Return [x, y] of the center of cell containing provided text 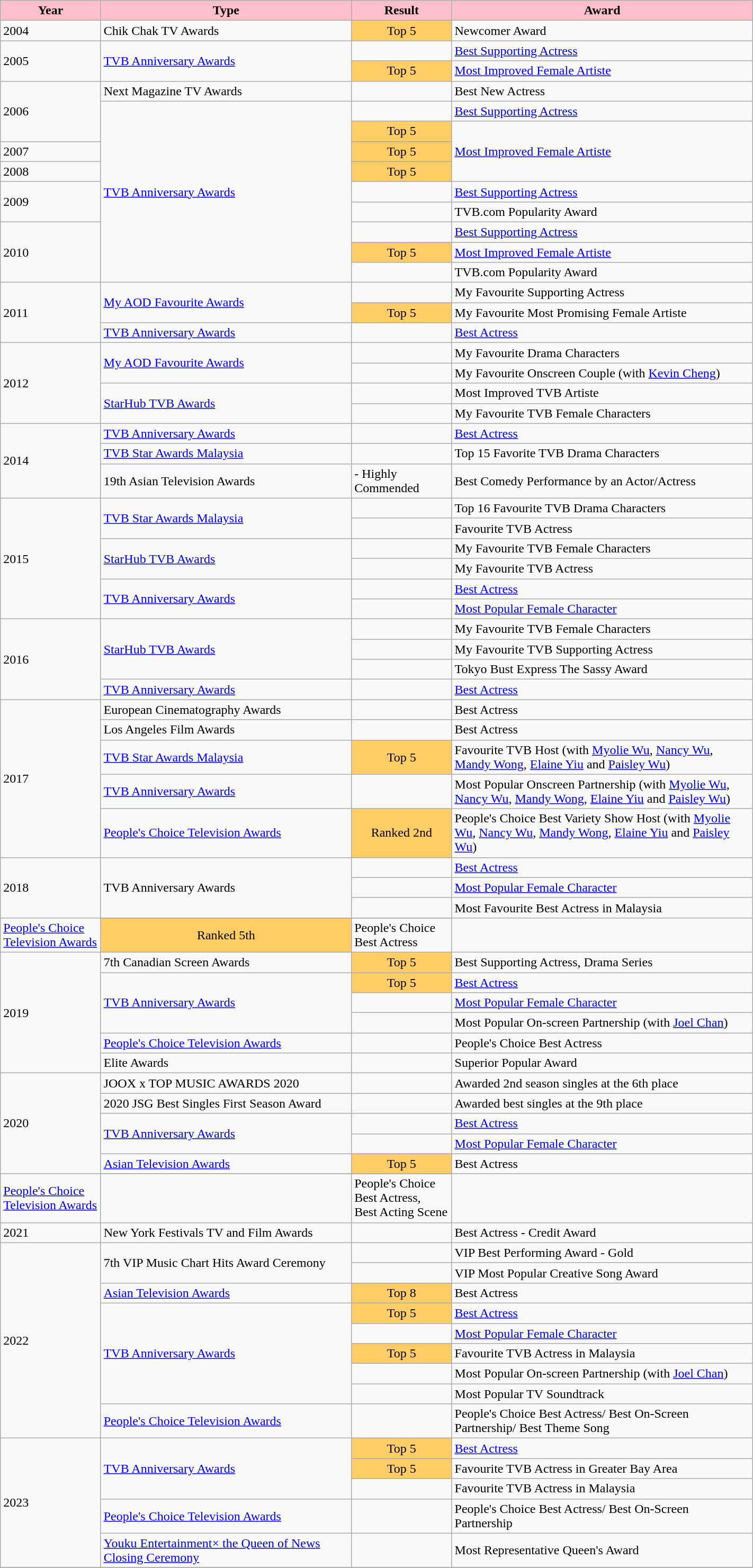
2010 [51, 252]
My Favourite Onscreen Couple (with Kevin Cheng) [602, 373]
Superior Popular Award [602, 1063]
My Favourite TVB Supporting Actress [602, 649]
New York Festivals TV and Film Awards [226, 1232]
Elite Awards [226, 1063]
Top 15 Favorite TVB Drama Characters [602, 454]
2019 [51, 1012]
Best New Actress [602, 91]
Youku Entertainment× the Queen of News Closing Ceremony [226, 1551]
Los Angeles Film Awards [226, 730]
VIP Best Performing Award - Gold [602, 1253]
7th Canadian Screen Awards [226, 962]
- Highly Commended [401, 481]
Ranked 2nd [401, 833]
Most Representative Queen's Award [602, 1551]
Award [602, 11]
Most Popular TV Soundtrack [602, 1394]
Best Actress - Credit Award [602, 1232]
Chik Chak TV Awards [226, 31]
2006 [51, 111]
2018 [51, 887]
2009 [51, 202]
Most Popular Onscreen Partnership (with Myolie Wu, Nancy Wu, Mandy Wong, Elaine Yiu and Paisley Wu) [602, 792]
19th Asian Television Awards [226, 481]
2005 [51, 61]
People's Choice Best Actress/ Best On-Screen Partnership/ Best Theme Song [602, 1421]
My Favourite Most Promising Female Artiste [602, 313]
2007 [51, 151]
Most Improved TVB Artiste [602, 393]
2017 [51, 778]
2020 [51, 1123]
Top 16 Favourite TVB Drama Characters [602, 508]
2015 [51, 558]
2021 [51, 1232]
Awarded best singles at the 9th place [602, 1103]
2016 [51, 659]
7th VIP Music Chart Hits Award Ceremony [226, 1263]
Awarded 2nd season singles at the 6th place [602, 1083]
My Favourite TVB Actress [602, 568]
My Favourite Drama Characters [602, 353]
2023 [51, 1503]
People's Choice Best Actress/ Best On-Screen Partnership [602, 1516]
2020 JSG Best Singles First Season Award [226, 1103]
Favourite TVB Host (with Myolie Wu, Nancy Wu, Mandy Wong, Elaine Yiu and Paisley Wu) [602, 757]
2008 [51, 171]
Type [226, 11]
Most Favourite Best Actress in Malaysia [602, 908]
People's Choice Best Variety Show Host (with Myolie Wu, Nancy Wu, Mandy Wong, Elaine Yiu and Paisley Wu) [602, 833]
2011 [51, 313]
Next Magazine TV Awards [226, 91]
Top 8 [401, 1293]
2004 [51, 31]
European Cinematography Awards [226, 710]
People's Choice Best Actress, Best Acting Scene [401, 1198]
My Favourite Supporting Actress [602, 293]
Favourite TVB Actress in Greater Bay Area [602, 1469]
2012 [51, 383]
Tokyo Bust Express The Sassy Award [602, 669]
Newcomer Award [602, 31]
Result [401, 11]
Year [51, 11]
2014 [51, 460]
Ranked 5th [226, 935]
Best Comedy Performance by an Actor/Actress [602, 481]
VIP Most Popular Creative Song Award [602, 1273]
JOOX x TOP MUSIC AWARDS 2020 [226, 1083]
Favourite TVB Actress [602, 528]
Best Supporting Actress, Drama Series [602, 962]
2022 [51, 1340]
